Provide the [X, Y] coordinate of the cell's center where the given text is located.  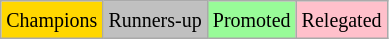
Champions [52, 20]
Promoted [252, 20]
Relegated [342, 20]
Runners-up [155, 20]
